Identify which cell holds the provided text, then report its (X, Y) central coordinate. 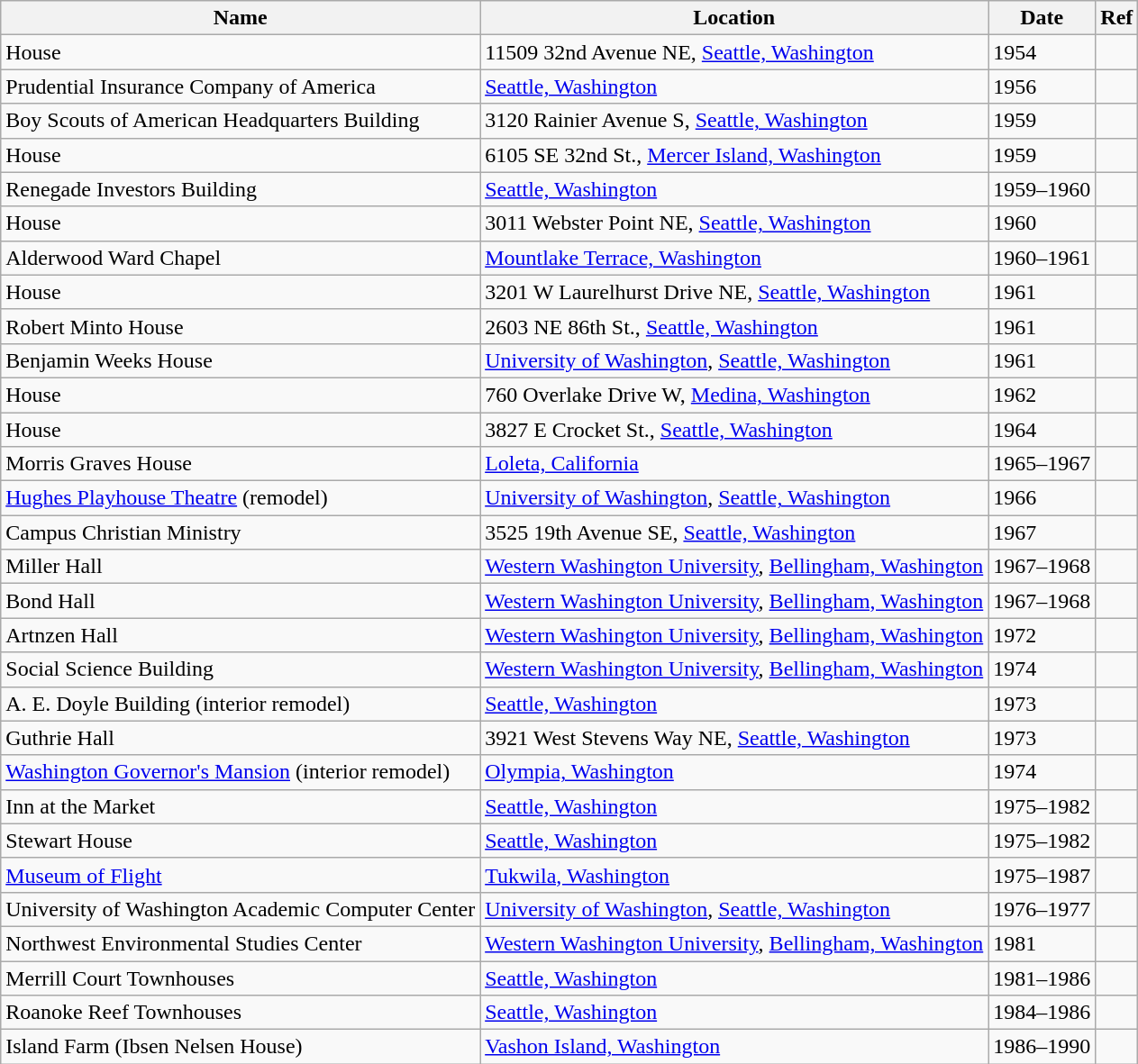
1956 (1042, 86)
1981 (1042, 943)
Morris Graves House (241, 464)
1975–1987 (1042, 875)
Tukwila, Washington (734, 875)
1962 (1042, 395)
Location (734, 18)
Vashon Island, Washington (734, 1047)
1981–1986 (1042, 978)
Northwest Environmental Studies Center (241, 943)
Artnzen Hall (241, 635)
1960 (1042, 223)
3827 E Crocket St., Seattle, Washington (734, 430)
Hughes Playhouse Theatre (remodel) (241, 498)
Guthrie Hall (241, 738)
Miller Hall (241, 567)
Robert Minto House (241, 326)
Campus Christian Ministry (241, 532)
Mountlake Terrace, Washington (734, 258)
1964 (1042, 430)
Prudential Insurance Company of America (241, 86)
Inn at the Market (241, 806)
760 Overlake Drive W, Medina, Washington (734, 395)
Olympia, Washington (734, 772)
Museum of Flight (241, 875)
Date (1042, 18)
Roanoke Reef Townhouses (241, 1013)
3201 W Laurelhurst Drive NE, Seattle, Washington (734, 292)
1960–1961 (1042, 258)
1976–1977 (1042, 909)
Alderwood Ward Chapel (241, 258)
University of Washington Academic Computer Center (241, 909)
1986–1990 (1042, 1047)
1954 (1042, 52)
Loleta, California (734, 464)
11509 32nd Avenue NE, Seattle, Washington (734, 52)
Ref (1117, 18)
6105 SE 32nd St., Mercer Island, Washington (734, 155)
3921 West Stevens Way NE, Seattle, Washington (734, 738)
3011 Webster Point NE, Seattle, Washington (734, 223)
Washington Governor's Mansion (interior remodel) (241, 772)
Island Farm (Ibsen Nelsen House) (241, 1047)
3120 Rainier Avenue S, Seattle, Washington (734, 121)
Bond Hall (241, 601)
1984–1986 (1042, 1013)
Merrill Court Townhouses (241, 978)
3525 19th Avenue SE, Seattle, Washington (734, 532)
1972 (1042, 635)
Renegade Investors Building (241, 189)
1967 (1042, 532)
Boy Scouts of American Headquarters Building (241, 121)
Name (241, 18)
1966 (1042, 498)
Social Science Building (241, 669)
Benjamin Weeks House (241, 360)
1959–1960 (1042, 189)
1965–1967 (1042, 464)
A. E. Doyle Building (interior remodel) (241, 704)
2603 NE 86th St., Seattle, Washington (734, 326)
Stewart House (241, 841)
